From the cell containing the given text, extract its center point as [X, Y] coordinate. 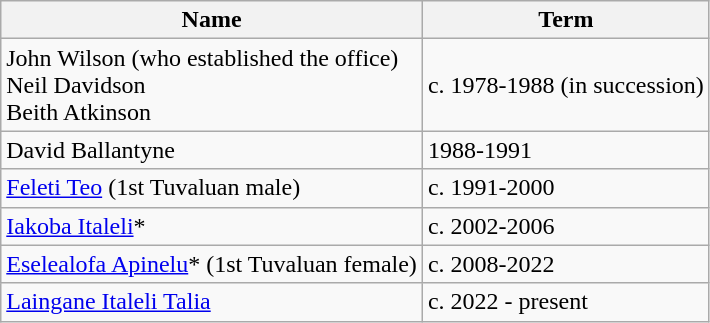
1988-1991 [566, 150]
c. 2002-2006 [566, 226]
c. 1978-1988 (in succession) [566, 85]
Name [212, 20]
c. 2008-2022 [566, 264]
Laingane Italeli Talia [212, 302]
Term [566, 20]
David Ballantyne [212, 150]
Iakoba Italeli* [212, 226]
John Wilson (who established the office)Neil DavidsonBeith Atkinson [212, 85]
c. 2022 - present [566, 302]
Eselealofa Apinelu* (1st Tuvaluan female) [212, 264]
Feleti Teo (1st Tuvaluan male) [212, 188]
c. 1991-2000 [566, 188]
